Provide the (x, y) coordinate of the cell's center where the given text is located.  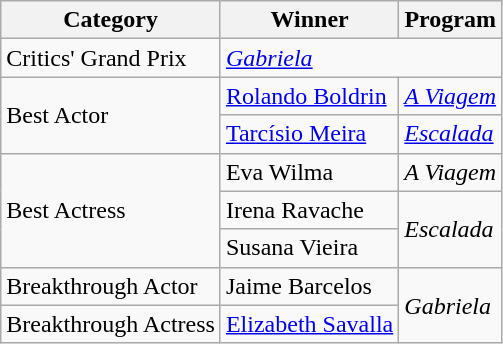
Critics' Grand Prix (111, 58)
Jaime Barcelos (309, 286)
Irena Ravache (309, 210)
Rolando Boldrin (309, 96)
Winner (309, 20)
Tarcísio Meira (309, 134)
Breakthrough Actor (111, 286)
Best Actress (111, 210)
Elizabeth Savalla (309, 324)
Best Actor (111, 115)
Category (111, 20)
Susana Vieira (309, 248)
Eva Wilma (309, 172)
Program (450, 20)
Breakthrough Actress (111, 324)
